Return [x, y] of the center of cell containing provided text 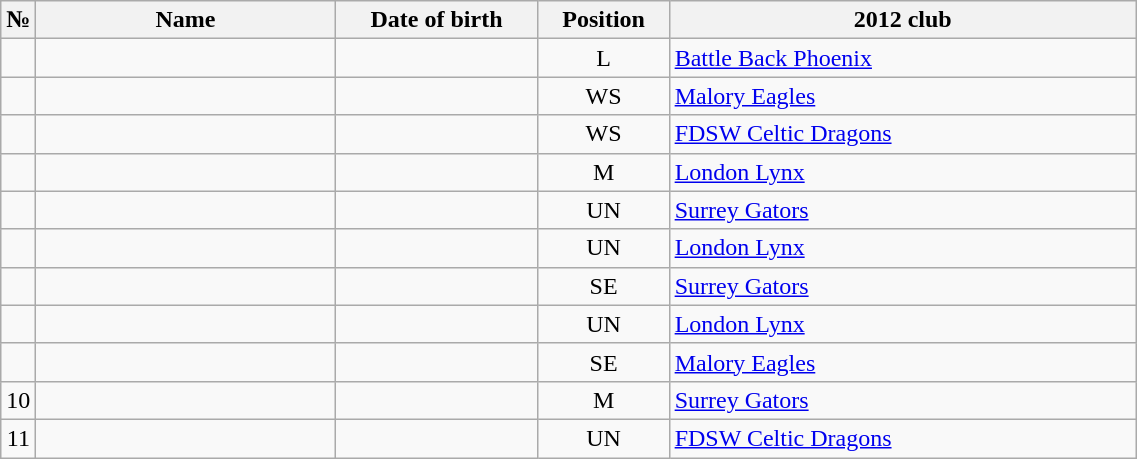
Battle Back Phoenix [902, 58]
№ [18, 20]
Name [186, 20]
Position [604, 20]
Date of birth [436, 20]
11 [18, 438]
2012 club [902, 20]
10 [18, 400]
L [604, 58]
